Extract the (X, Y) coordinate from the center of the cell holding the provided text.  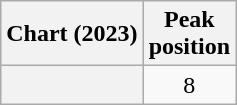
Chart (2023) (72, 34)
Peakposition (189, 34)
8 (189, 85)
